Return the [X, Y] coordinate for the center point of the cell that contains the specified text.  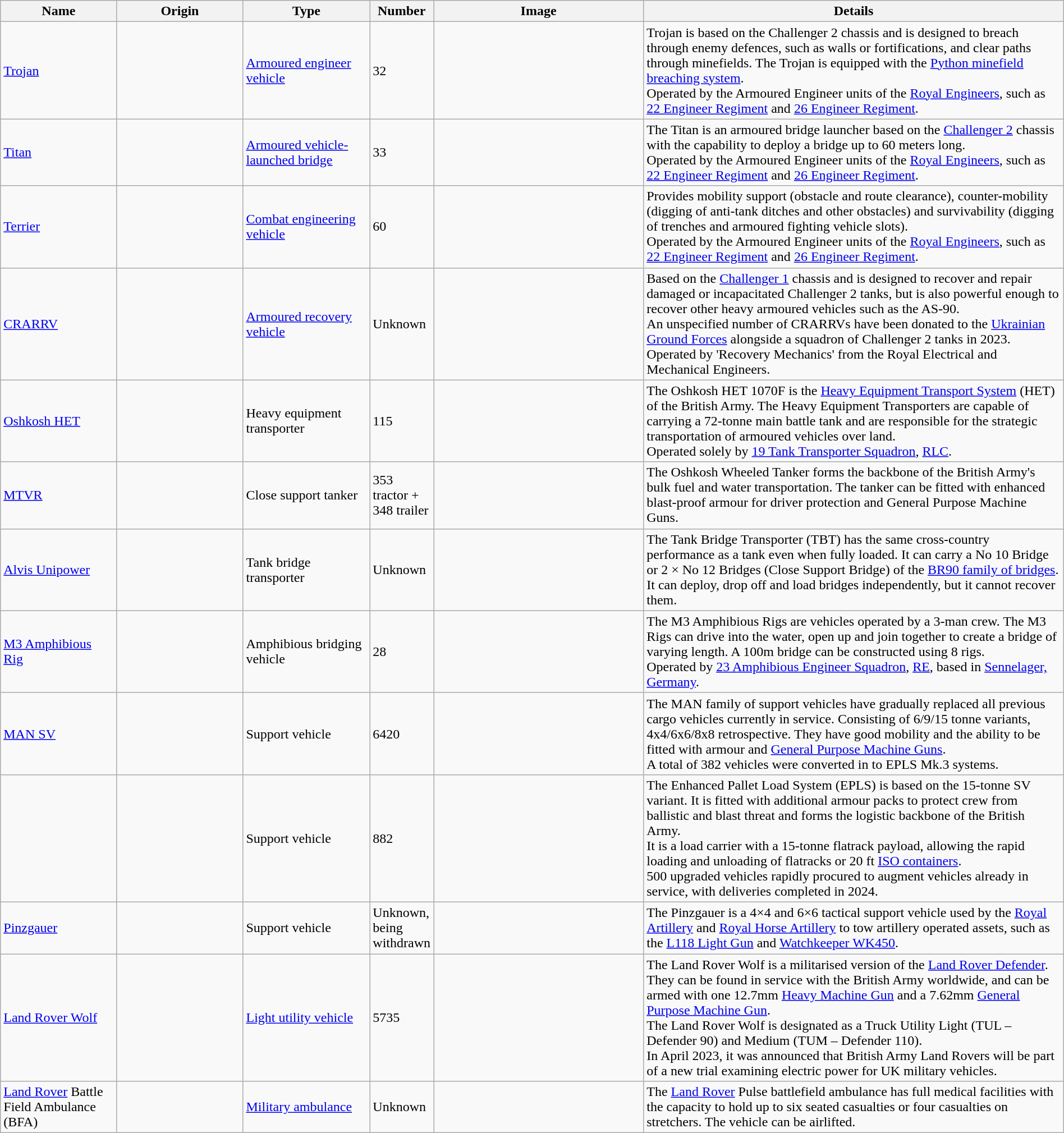
Heavy equipment transporter [306, 421]
33 [402, 153]
Details [854, 11]
28 [402, 652]
Titan [58, 153]
Origin [180, 11]
Land Rover Wolf [58, 1018]
Type [306, 11]
Trojan [58, 71]
Close support tanker [306, 495]
6420 [402, 733]
Pinzgauer [58, 928]
Unknown, being withdrawn [402, 928]
353 tractor + 348 trailer [402, 495]
Armoured engineer vehicle [306, 71]
Light utility vehicle [306, 1018]
Image [538, 11]
Name [58, 11]
Combat engineering vehicle [306, 227]
Armoured vehicle-launched bridge [306, 153]
Tank bridge transporter [306, 570]
M3 Amphibious Rig [58, 652]
115 [402, 421]
Military ambulance [306, 1107]
Oshkosh HET [58, 421]
Alvis Unipower [58, 570]
Terrier [58, 227]
60 [402, 227]
MTVR [58, 495]
Land Rover Battle Field Ambulance (BFA) [58, 1107]
CRARRV [58, 324]
MAN SV [58, 733]
Amphibious bridging vehicle [306, 652]
Armoured recovery vehicle [306, 324]
5735 [402, 1018]
32 [402, 71]
Number [402, 11]
882 [402, 838]
